Pinpoint the cell where the given text exists, returning its [x, y] midpoint coordinate. 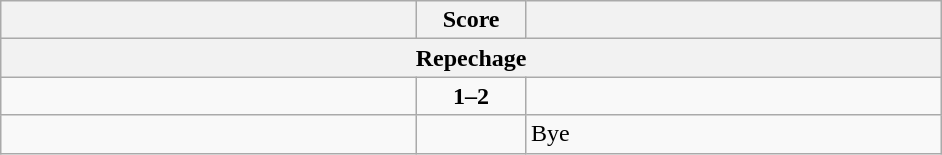
Repechage [472, 58]
1–2 [472, 96]
Bye [733, 134]
Score [472, 20]
